For the text-containing cell, return its midpoint in [x, y] coordinate format. 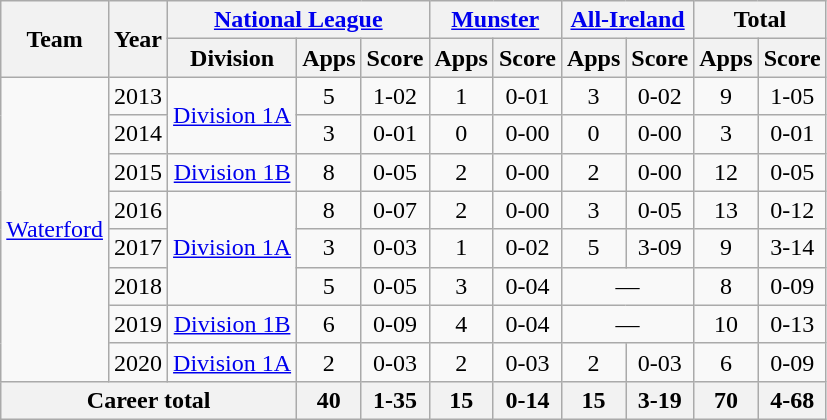
0-13 [792, 324]
70 [726, 400]
All-Ireland [627, 20]
2019 [138, 324]
Total [760, 20]
National League [298, 20]
2014 [138, 134]
2013 [138, 96]
Munster [495, 20]
2017 [138, 248]
10 [726, 324]
4-68 [792, 400]
12 [726, 172]
3-14 [792, 248]
13 [726, 210]
4 [461, 324]
2020 [138, 362]
1-35 [395, 400]
0-12 [792, 210]
Division [232, 58]
40 [329, 400]
3-19 [660, 400]
1-02 [395, 96]
2015 [138, 172]
0-14 [527, 400]
Career total [149, 400]
3-09 [660, 248]
Waterford [55, 229]
2018 [138, 286]
2016 [138, 210]
Year [138, 39]
Team [55, 39]
0-07 [395, 210]
1-05 [792, 96]
